Find where the given text appears and provide that cell's center as [x, y] coordinate. 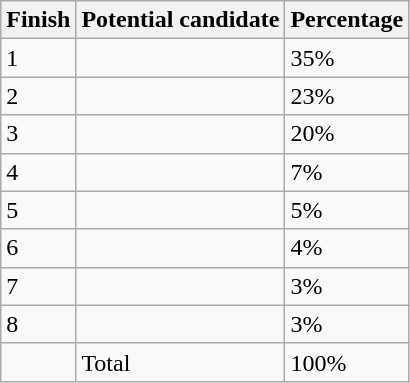
8 [38, 324]
100% [347, 362]
23% [347, 96]
Potential candidate [180, 20]
7 [38, 286]
2 [38, 96]
6 [38, 248]
20% [347, 134]
Finish [38, 20]
5 [38, 210]
4 [38, 172]
5% [347, 210]
4% [347, 248]
35% [347, 58]
3 [38, 134]
Percentage [347, 20]
Total [180, 362]
1 [38, 58]
7% [347, 172]
